Find where the given text appears and provide that cell's center as [X, Y] coordinate. 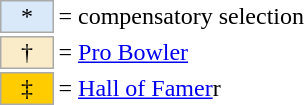
* [27, 16]
† [27, 52]
‡ [27, 88]
